Identify which cell holds the provided text, then report its [x, y] central coordinate. 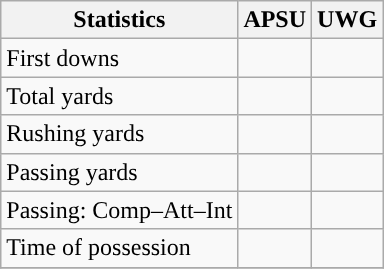
Time of possession [120, 248]
Total yards [120, 96]
Statistics [120, 20]
Rushing yards [120, 134]
Passing yards [120, 172]
Passing: Comp–Att–Int [120, 210]
UWG [348, 20]
First downs [120, 58]
APSU [275, 20]
